Determine the (x, y) coordinate at the center of the cell enclosing the given text.  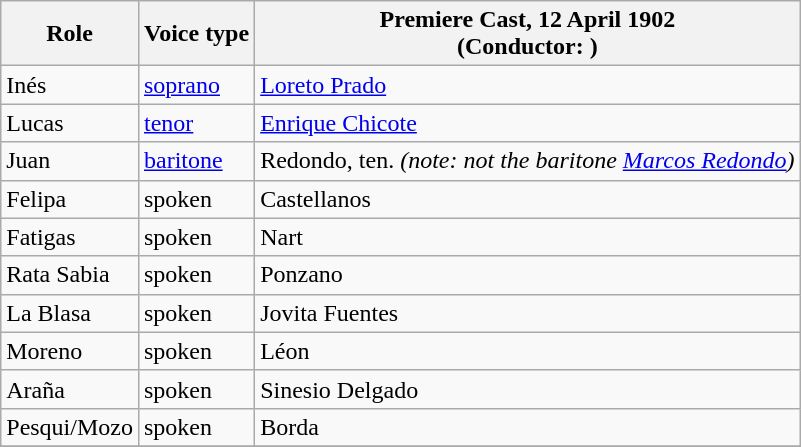
La Blasa (70, 313)
Voice type (196, 34)
Felipa (70, 199)
Lucas (70, 123)
Araña (70, 389)
Juan (70, 161)
Redondo, ten. (note: not the baritone Marcos Redondo) (528, 161)
Nart (528, 237)
baritone (196, 161)
Borda (528, 427)
Inés (70, 85)
Sinesio Delgado (528, 389)
Premiere Cast, 12 April 1902(Conductor: ) (528, 34)
Rata Sabia (70, 275)
Jovita Fuentes (528, 313)
Léon (528, 351)
soprano (196, 85)
Role (70, 34)
tenor (196, 123)
Moreno (70, 351)
Enrique Chicote (528, 123)
Fatigas (70, 237)
Pesqui/Mozo (70, 427)
Loreto Prado (528, 85)
Ponzano (528, 275)
Castellanos (528, 199)
